Return the [x, y] coordinate for the center point of the cell that contains the specified text.  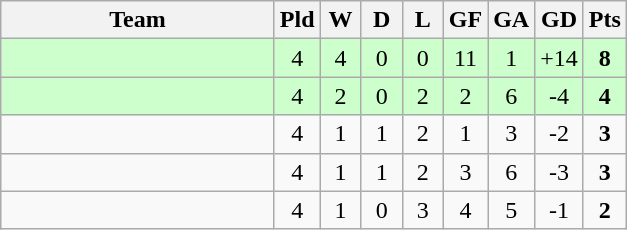
Pts [604, 20]
-4 [560, 96]
+14 [560, 58]
-1 [560, 210]
Pld [297, 20]
Team [138, 20]
-2 [560, 134]
-3 [560, 172]
11 [465, 58]
GD [560, 20]
D [382, 20]
8 [604, 58]
5 [512, 210]
W [340, 20]
GA [512, 20]
GF [465, 20]
L [422, 20]
